Scan for the cell matching the given text and deliver its [x, y] coordinate at center. 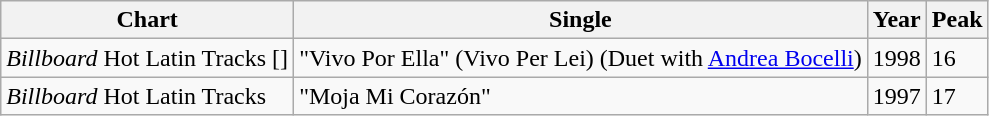
Chart [148, 20]
Year [896, 20]
17 [957, 96]
1997 [896, 96]
"Vivo Por Ella" (Vivo Per Lei) (Duet with Andrea Bocelli) [581, 58]
Billboard Hot Latin Tracks [148, 96]
Single [581, 20]
Billboard Hot Latin Tracks [] [148, 58]
16 [957, 58]
"Moja Mi Corazón" [581, 96]
Peak [957, 20]
1998 [896, 58]
